Detect which cell encompasses the target text, then output its [x, y] center coordinate. 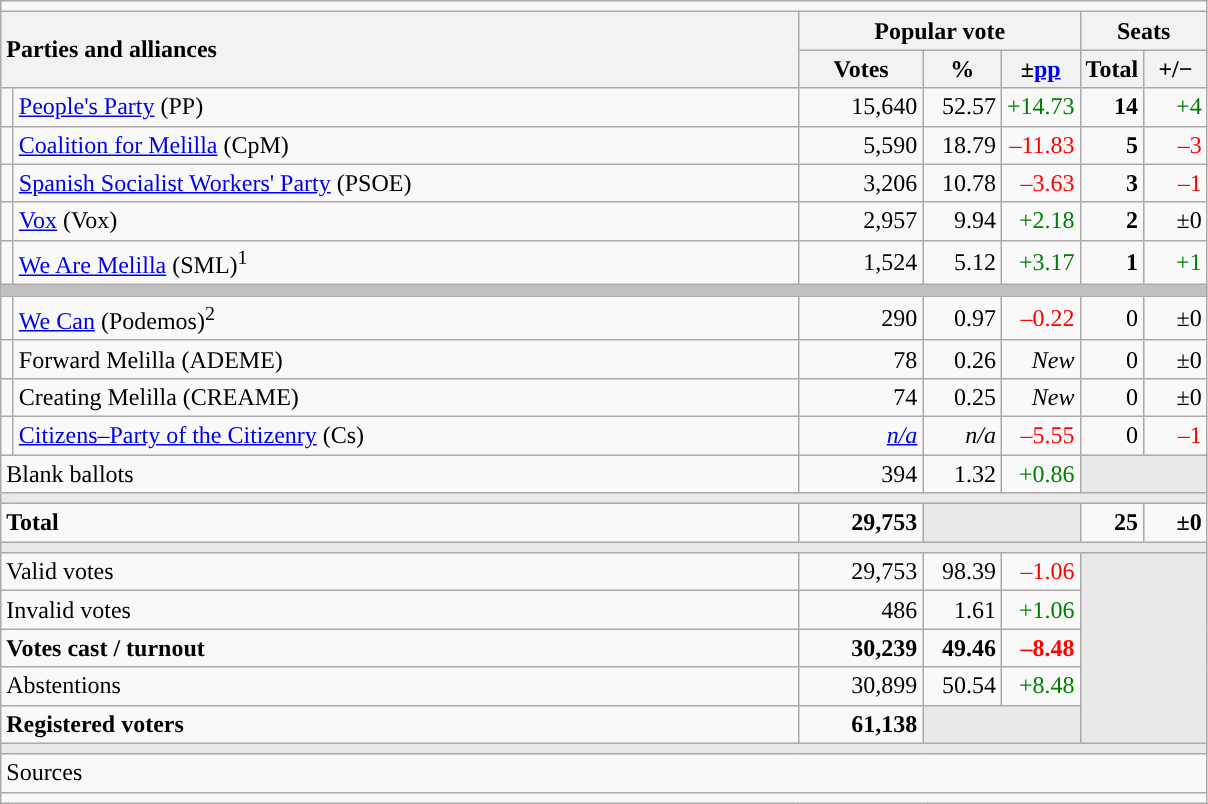
30,239 [861, 648]
+2.18 [1040, 221]
25 [1112, 523]
0.26 [962, 359]
98.39 [962, 572]
10.78 [962, 183]
52.57 [962, 107]
Popular vote [940, 31]
Abstentions [400, 686]
–3.63 [1040, 183]
5,590 [861, 145]
We Are Melilla (SML)1 [406, 262]
Seats [1144, 31]
50.54 [962, 686]
% [962, 69]
2 [1112, 221]
Parties and alliances [400, 50]
1.32 [962, 474]
486 [861, 610]
+8.48 [1040, 686]
14 [1112, 107]
+0.86 [1040, 474]
0.25 [962, 397]
1 [1112, 262]
Vox (Vox) [406, 221]
Forward Melilla (ADEME) [406, 359]
–8.48 [1040, 648]
+/− [1176, 69]
74 [861, 397]
Valid votes [400, 572]
9.94 [962, 221]
290 [861, 318]
We Can (Podemos)2 [406, 318]
Spanish Socialist Workers' Party (PSOE) [406, 183]
Registered voters [400, 724]
3,206 [861, 183]
Creating Melilla (CREAME) [406, 397]
–11.83 [1040, 145]
+4 [1176, 107]
–1.06 [1040, 572]
Invalid votes [400, 610]
18.79 [962, 145]
Votes [861, 69]
15,640 [861, 107]
5 [1112, 145]
1,524 [861, 262]
78 [861, 359]
49.46 [962, 648]
2,957 [861, 221]
3 [1112, 183]
+3.17 [1040, 262]
–0.22 [1040, 318]
0.97 [962, 318]
Coalition for Melilla (CpM) [406, 145]
±pp [1040, 69]
394 [861, 474]
Blank ballots [400, 474]
30,899 [861, 686]
Votes cast / turnout [400, 648]
Sources [604, 773]
+1.06 [1040, 610]
1.61 [962, 610]
61,138 [861, 724]
+1 [1176, 262]
People's Party (PP) [406, 107]
–3 [1176, 145]
5.12 [962, 262]
–5.55 [1040, 435]
+14.73 [1040, 107]
Citizens–Party of the Citizenry (Cs) [406, 435]
